From the cell containing the given text, extract its center point as (x, y) coordinate. 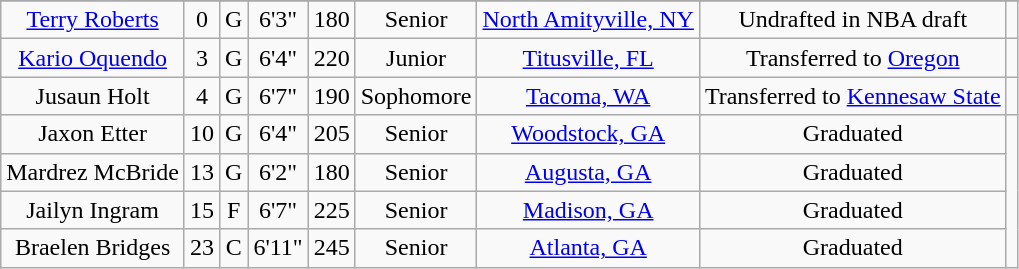
Mardrez McBride (93, 172)
6'3" (278, 20)
225 (332, 210)
Jaxon Etter (93, 134)
245 (332, 248)
6'2" (278, 172)
Titusville, FL (588, 58)
6'11" (278, 248)
220 (332, 58)
23 (202, 248)
North Amityville, NY (588, 20)
Junior (416, 58)
Atlanta, GA (588, 248)
Undrafted in NBA draft (852, 20)
C (233, 248)
0 (202, 20)
Augusta, GA (588, 172)
10 (202, 134)
13 (202, 172)
190 (332, 96)
Sophomore (416, 96)
205 (332, 134)
15 (202, 210)
Transferred to Kennesaw State (852, 96)
Kario Oquendo (93, 58)
Woodstock, GA (588, 134)
Jusaun Holt (93, 96)
3 (202, 58)
Braelen Bridges (93, 248)
Transferred to Oregon (852, 58)
Madison, GA (588, 210)
4 (202, 96)
Terry Roberts (93, 20)
Tacoma, WA (588, 96)
F (233, 210)
Jailyn Ingram (93, 210)
